Return the (X, Y) coordinate for the center point of the cell that contains the specified text.  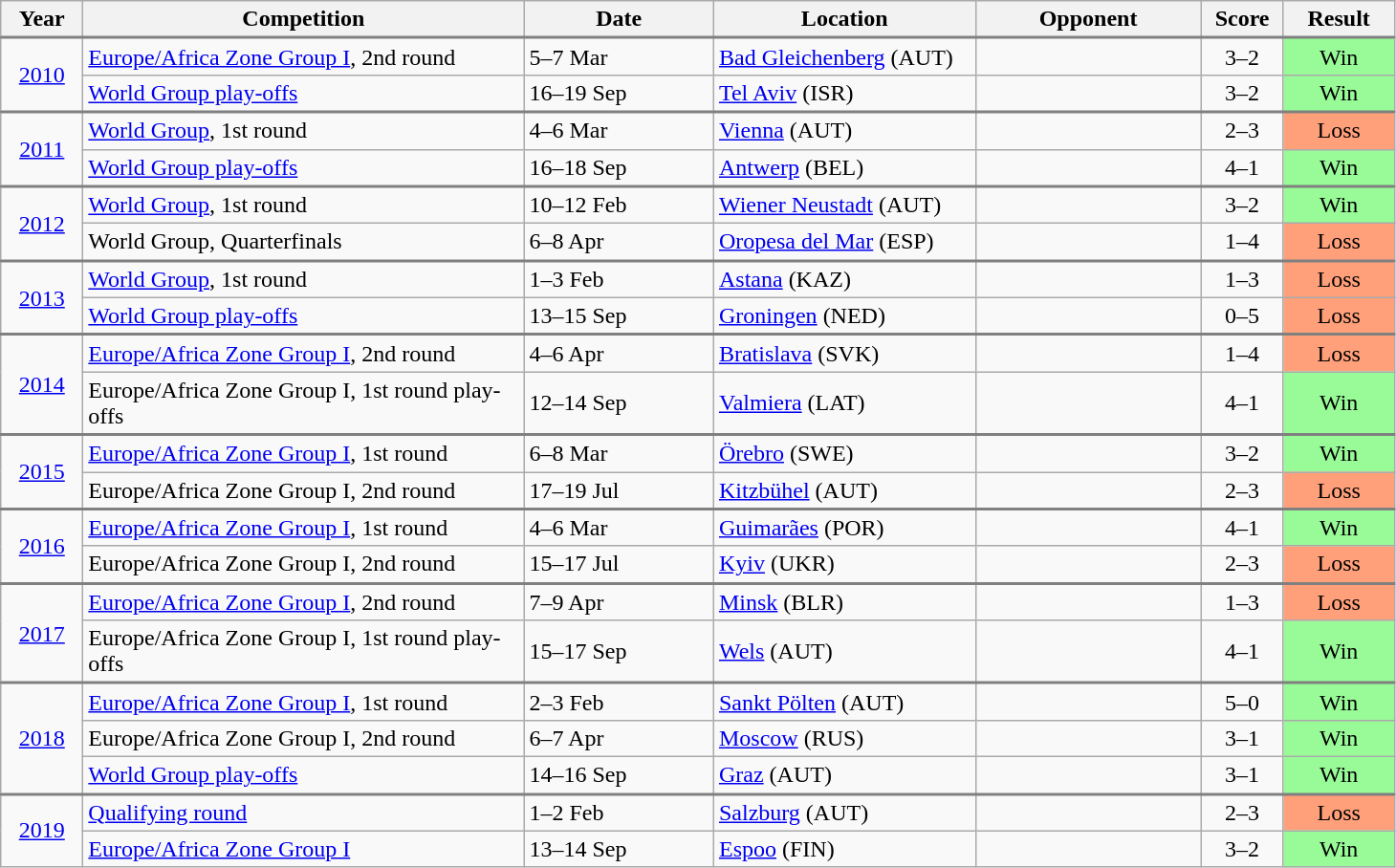
13–15 Sep (620, 315)
Competition (304, 19)
Result (1339, 19)
16–19 Sep (620, 94)
15–17 Jul (620, 564)
Graz (AUT) (844, 774)
2011 (42, 149)
Oropesa del Mar (ESP) (844, 243)
Opponent (1088, 19)
Qualifying round (304, 813)
2013 (42, 297)
15–17 Sep (620, 652)
Salzburg (AUT) (844, 813)
Moscow (RUS) (844, 738)
7–9 Apr (620, 602)
Groningen (NED) (844, 315)
0–5 (1242, 315)
Sankt Pölten (AUT) (844, 702)
2014 (42, 384)
4–6 Apr (620, 354)
Year (42, 19)
17–19 Jul (620, 491)
10–12 Feb (620, 205)
2017 (42, 633)
14–16 Sep (620, 774)
6–8 Mar (620, 453)
12–14 Sep (620, 403)
16–18 Sep (620, 168)
World Group, Quarterfinals (304, 243)
2016 (42, 546)
13–14 Sep (620, 849)
Kyiv (UKR) (844, 564)
Astana (KAZ) (844, 279)
2012 (42, 224)
6–8 Apr (620, 243)
Guimarães (POR) (844, 528)
Location (844, 19)
2019 (42, 830)
Date (620, 19)
2018 (42, 739)
2015 (42, 472)
Kitzbühel (AUT) (844, 491)
Europe/Africa Zone Group I (304, 849)
Score (1242, 19)
5–0 (1242, 702)
2–3 Feb (620, 702)
6–7 Apr (620, 738)
Wels (AUT) (844, 652)
1–2 Feb (620, 813)
5–7 Mar (620, 57)
Valmiera (LAT) (844, 403)
Örebro (SWE) (844, 453)
Espoo (FIN) (844, 849)
Bad Gleichenberg (AUT) (844, 57)
Wiener Neustadt (AUT) (844, 205)
Vienna (AUT) (844, 130)
Antwerp (BEL) (844, 168)
2010 (42, 76)
Minsk (BLR) (844, 602)
1–3 Feb (620, 279)
Tel Aviv (ISR) (844, 94)
Bratislava (SVK) (844, 354)
